Provide the [x, y] coordinate of the cell's center where the given text is located.  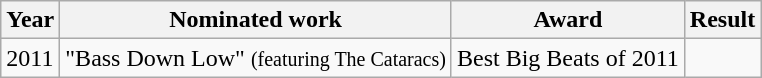
Best Big Beats of 2011 [568, 58]
Result [722, 20]
Nominated work [256, 20]
Award [568, 20]
"Bass Down Low" (featuring The Cataracs) [256, 58]
Year [30, 20]
2011 [30, 58]
